Capture the cell that displays the provided text and extract its [x, y] central coordinate. 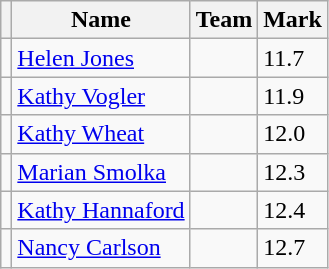
Helen Jones [101, 58]
11.9 [293, 96]
11.7 [293, 58]
12.7 [293, 248]
Kathy Wheat [101, 134]
Team [224, 20]
Kathy Hannaford [101, 210]
Mark [293, 20]
Marian Smolka [101, 172]
12.4 [293, 210]
Name [101, 20]
Kathy Vogler [101, 96]
12.0 [293, 134]
Nancy Carlson [101, 248]
12.3 [293, 172]
